Locate the cell with the specified text and output its (X, Y) center coordinate. 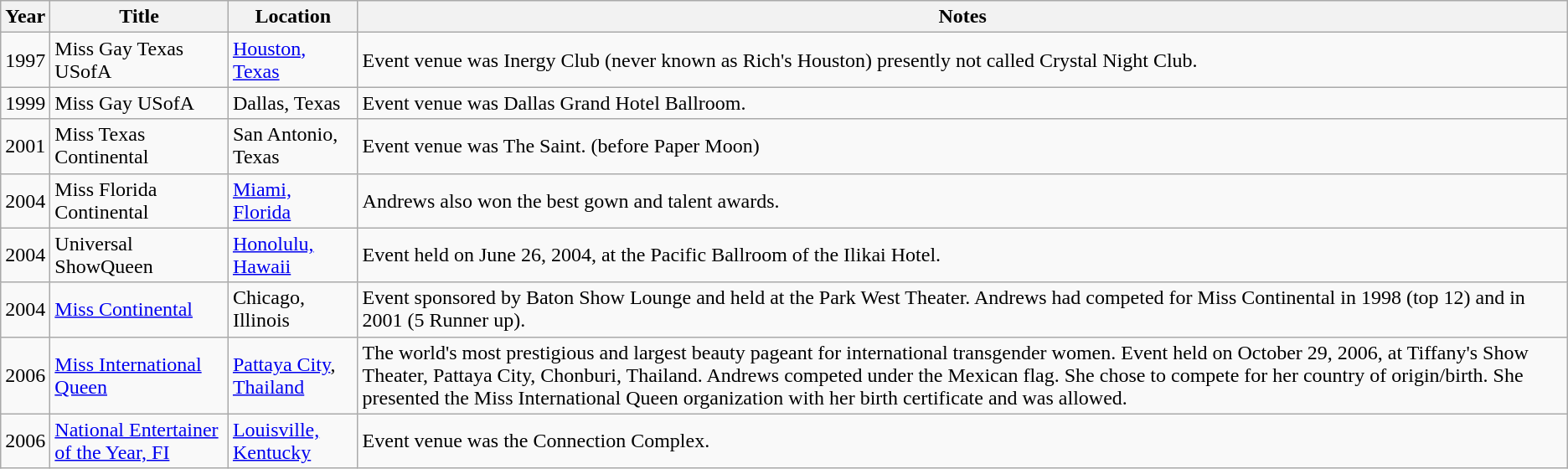
Year (25, 17)
1999 (25, 103)
1997 (25, 60)
National Entertainer of the Year, FI (139, 441)
Notes (962, 17)
Honolulu, Hawaii (293, 255)
Title (139, 17)
Andrews also won the best gown and talent awards. (962, 201)
Dallas, Texas (293, 103)
Universal ShowQueen (139, 255)
Miss Gay Texas USofA (139, 60)
Event venue was the Connection Complex. (962, 441)
Pattaya City, Thailand (293, 375)
2001 (25, 146)
Event venue was Dallas Grand Hotel Ballroom. (962, 103)
Event held on June 26, 2004, at the Pacific Ballroom of the Ilikai Hotel. (962, 255)
Miami, Florida (293, 201)
Miss Gay USofA (139, 103)
Louisville, Kentucky (293, 441)
Miss International Queen (139, 375)
San Antonio, Texas (293, 146)
Miss Florida Continental (139, 201)
Event venue was The Saint. (before Paper Moon) (962, 146)
Chicago, Illinois (293, 310)
Event venue was Inergy Club (never known as Rich's Houston) presently not called Crystal Night Club. (962, 60)
Miss Continental (139, 310)
Houston, Texas (293, 60)
Location (293, 17)
Miss Texas Continental (139, 146)
